Determine the [X, Y] coordinate at the center of the cell enclosing the given text.  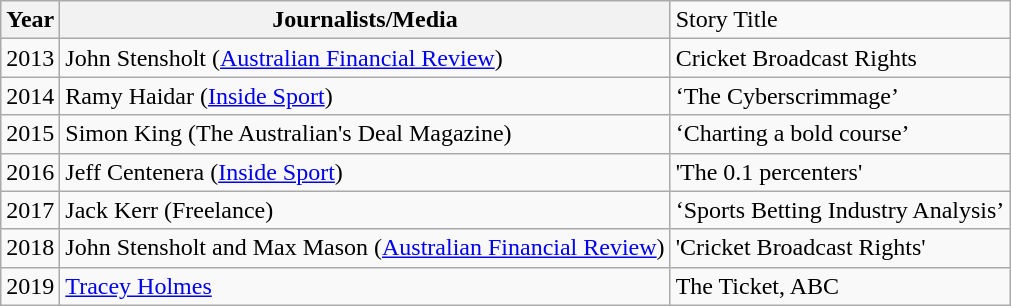
The Ticket, ABC [840, 286]
2019 [30, 286]
John Stensholt (Australian Financial Review) [365, 58]
Simon King (The Australian's Deal Magazine) [365, 134]
'The 0.1 percenters' [840, 172]
Jeff Centenera (Inside Sport) [365, 172]
Tracey Holmes [365, 286]
2016 [30, 172]
‘Charting a bold course’ [840, 134]
‘The Cyberscrimmage’ [840, 96]
'Cricket Broadcast Rights' [840, 248]
2018 [30, 248]
2014 [30, 96]
2015 [30, 134]
Jack Kerr (Freelance) [365, 210]
Year [30, 20]
Cricket Broadcast Rights [840, 58]
Journalists/Media [365, 20]
2013 [30, 58]
Ramy Haidar (Inside Sport) [365, 96]
‘Sports Betting Industry Analysis’ [840, 210]
John Stensholt and Max Mason (Australian Financial Review) [365, 248]
2017 [30, 210]
Story Title [840, 20]
